Return (x, y) of the center of cell containing provided text 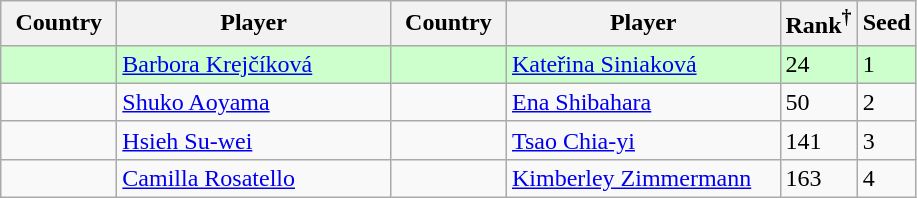
1 (886, 64)
Hsieh Su-wei (254, 140)
Kimberley Zimmermann (643, 178)
141 (818, 140)
163 (818, 178)
Shuko Aoyama (254, 102)
Camilla Rosatello (254, 178)
50 (818, 102)
Rank† (818, 24)
Kateřina Siniaková (643, 64)
24 (818, 64)
3 (886, 140)
Tsao Chia-yi (643, 140)
Barbora Krejčíková (254, 64)
4 (886, 178)
2 (886, 102)
Seed (886, 24)
Ena Shibahara (643, 102)
